Locate the cell with the specified text and output its [x, y] center coordinate. 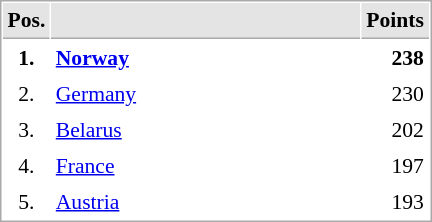
Austria [206, 201]
238 [396, 57]
Belarus [206, 129]
Norway [206, 57]
Points [396, 21]
Germany [206, 93]
4. [26, 165]
193 [396, 201]
197 [396, 165]
230 [396, 93]
1. [26, 57]
3. [26, 129]
5. [26, 201]
Pos. [26, 21]
France [206, 165]
2. [26, 93]
202 [396, 129]
